Output the (X, Y) coordinate of the center of the cell containing the given text.  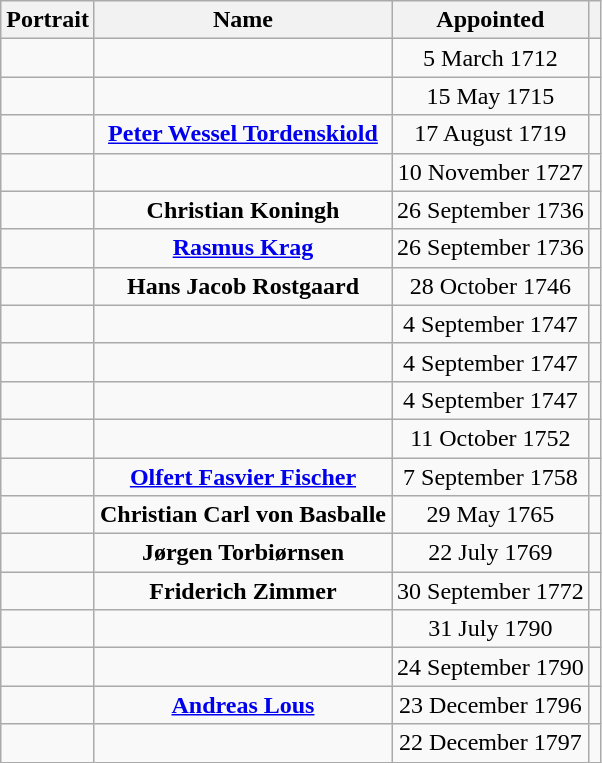
Portrait (48, 20)
29 May 1765 (491, 515)
22 December 1797 (491, 743)
Jørgen Torbiørnsen (242, 553)
23 December 1796 (491, 705)
Rasmus Krag (242, 248)
28 October 1746 (491, 286)
Appointed (491, 20)
Name (242, 20)
30 September 1772 (491, 591)
Peter Wessel Tordenskiold (242, 134)
24 September 1790 (491, 667)
Christian Carl von Basballe (242, 515)
7 September 1758 (491, 477)
10 November 1727 (491, 172)
31 July 1790 (491, 629)
Friderich Zimmer (242, 591)
11 October 1752 (491, 438)
15 May 1715 (491, 96)
Christian Koningh (242, 210)
5 March 1712 (491, 58)
Hans Jacob Rostgaard (242, 286)
22 July 1769 (491, 553)
Andreas Lous (242, 705)
17 August 1719 (491, 134)
Olfert Fasvier Fischer (242, 477)
